For the text-containing cell, return its midpoint in (x, y) coordinate format. 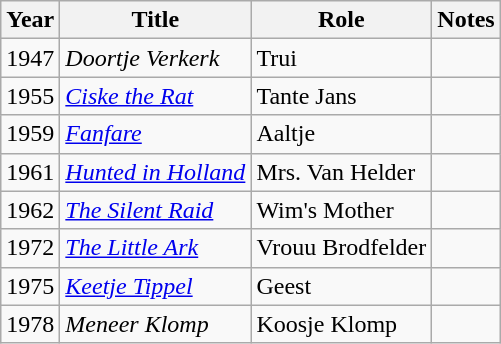
Keetje Tippel (156, 286)
Koosje Klomp (342, 324)
Year (30, 20)
1962 (30, 210)
Doortje Verkerk (156, 58)
Ciske the Rat (156, 96)
1947 (30, 58)
Aaltje (342, 134)
Notes (466, 20)
Trui (342, 58)
Mrs. Van Helder (342, 172)
Wim's Mother (342, 210)
1955 (30, 96)
Fanfare (156, 134)
The Little Ark (156, 248)
The Silent Raid (156, 210)
Geest (342, 286)
1959 (30, 134)
Meneer Klomp (156, 324)
1975 (30, 286)
Vrouu Brodfelder (342, 248)
1972 (30, 248)
Role (342, 20)
Title (156, 20)
Tante Jans (342, 96)
1961 (30, 172)
Hunted in Holland (156, 172)
1978 (30, 324)
